Return the [x, y] coordinate for the center point of the cell that contains the specified text.  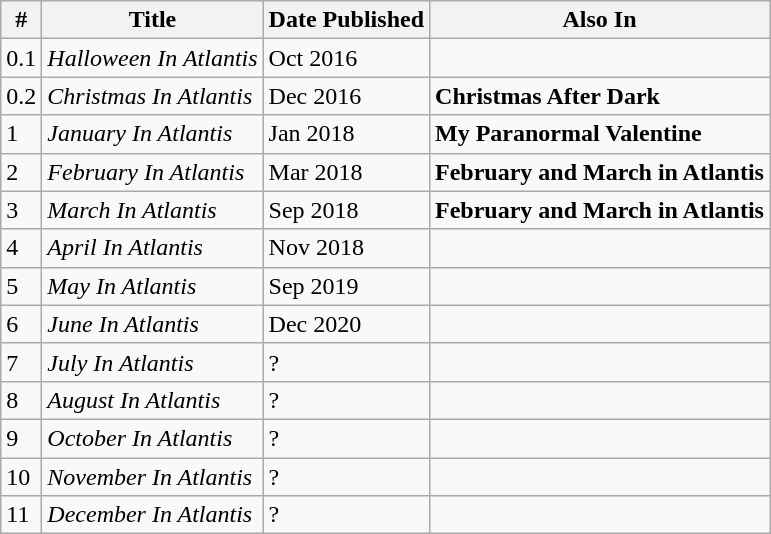
November In Atlantis [152, 477]
3 [22, 210]
0.1 [22, 58]
Mar 2018 [346, 172]
Christmas After Dark [600, 96]
Also In [600, 20]
Nov 2018 [346, 248]
February In Atlantis [152, 172]
Jan 2018 [346, 134]
October In Atlantis [152, 438]
June In Atlantis [152, 324]
0.2 [22, 96]
4 [22, 248]
Date Published [346, 20]
Halloween In Atlantis [152, 58]
December In Atlantis [152, 515]
8 [22, 400]
Oct 2016 [346, 58]
May In Atlantis [152, 286]
Dec 2020 [346, 324]
April In Atlantis [152, 248]
11 [22, 515]
Dec 2016 [346, 96]
August In Atlantis [152, 400]
2 [22, 172]
Sep 2018 [346, 210]
6 [22, 324]
10 [22, 477]
7 [22, 362]
1 [22, 134]
July In Atlantis [152, 362]
# [22, 20]
5 [22, 286]
March In Atlantis [152, 210]
9 [22, 438]
Christmas In Atlantis [152, 96]
My Paranormal Valentine [600, 134]
Title [152, 20]
January In Atlantis [152, 134]
Sep 2019 [346, 286]
